Identify which cell holds the provided text, then report its [x, y] central coordinate. 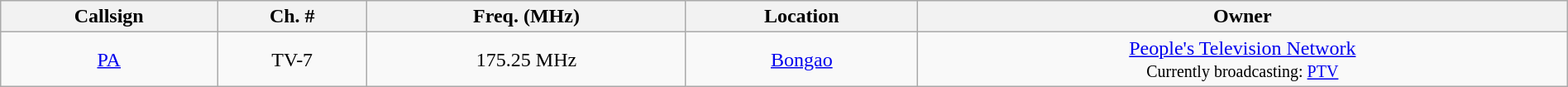
Owner [1242, 17]
Callsign [109, 17]
Bongao [801, 60]
Location [801, 17]
TV-7 [293, 60]
PA [109, 60]
175.25 MHz [526, 60]
People's Television NetworkCurrently broadcasting: PTV [1242, 60]
Freq. (MHz) [526, 17]
Ch. # [293, 17]
